Determine the (x, y) coordinate at the center of the cell enclosing the given text.  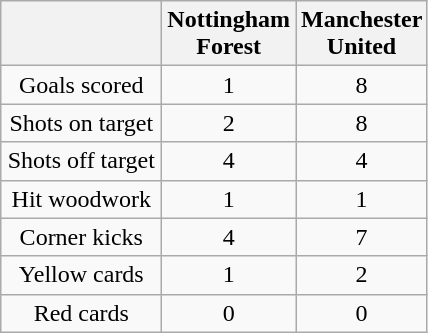
Red cards (82, 313)
7 (362, 237)
Shots on target (82, 123)
Yellow cards (82, 275)
Manchester United (362, 34)
Shots off target (82, 161)
Nottingham Forest (229, 34)
Corner kicks (82, 237)
Hit woodwork (82, 199)
Goals scored (82, 85)
